From the cell containing the given text, extract its center point as (X, Y) coordinate. 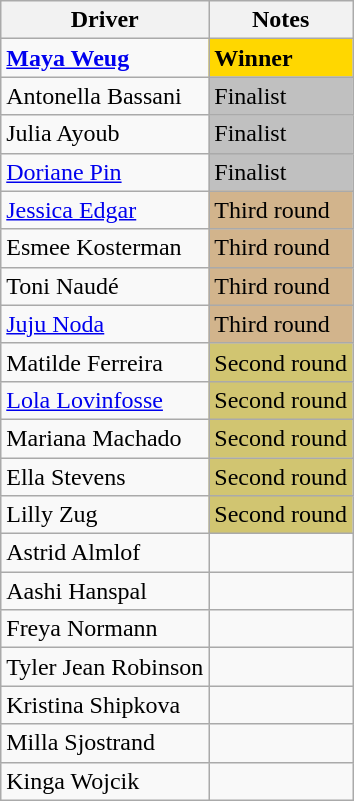
Astrid Almlof (105, 553)
Freya Normann (105, 629)
Lola Lovinfosse (105, 400)
Driver (105, 20)
Winner (281, 58)
Lilly Zug (105, 515)
Juju Noda (105, 324)
Ella Stevens (105, 477)
Aashi Hanspal (105, 591)
Antonella Bassani (105, 96)
Matilde Ferreira (105, 362)
Kinga Wojcik (105, 781)
Milla Sjostrand (105, 743)
Julia Ayoub (105, 134)
Mariana Machado (105, 438)
Kristina Shipkova (105, 705)
Maya Weug (105, 58)
Jessica Edgar (105, 210)
Esmee Kosterman (105, 248)
Doriane Pin (105, 172)
Notes (281, 20)
Toni Naudé (105, 286)
Tyler Jean Robinson (105, 667)
